Locate the cell with the specified text and output its [x, y] center coordinate. 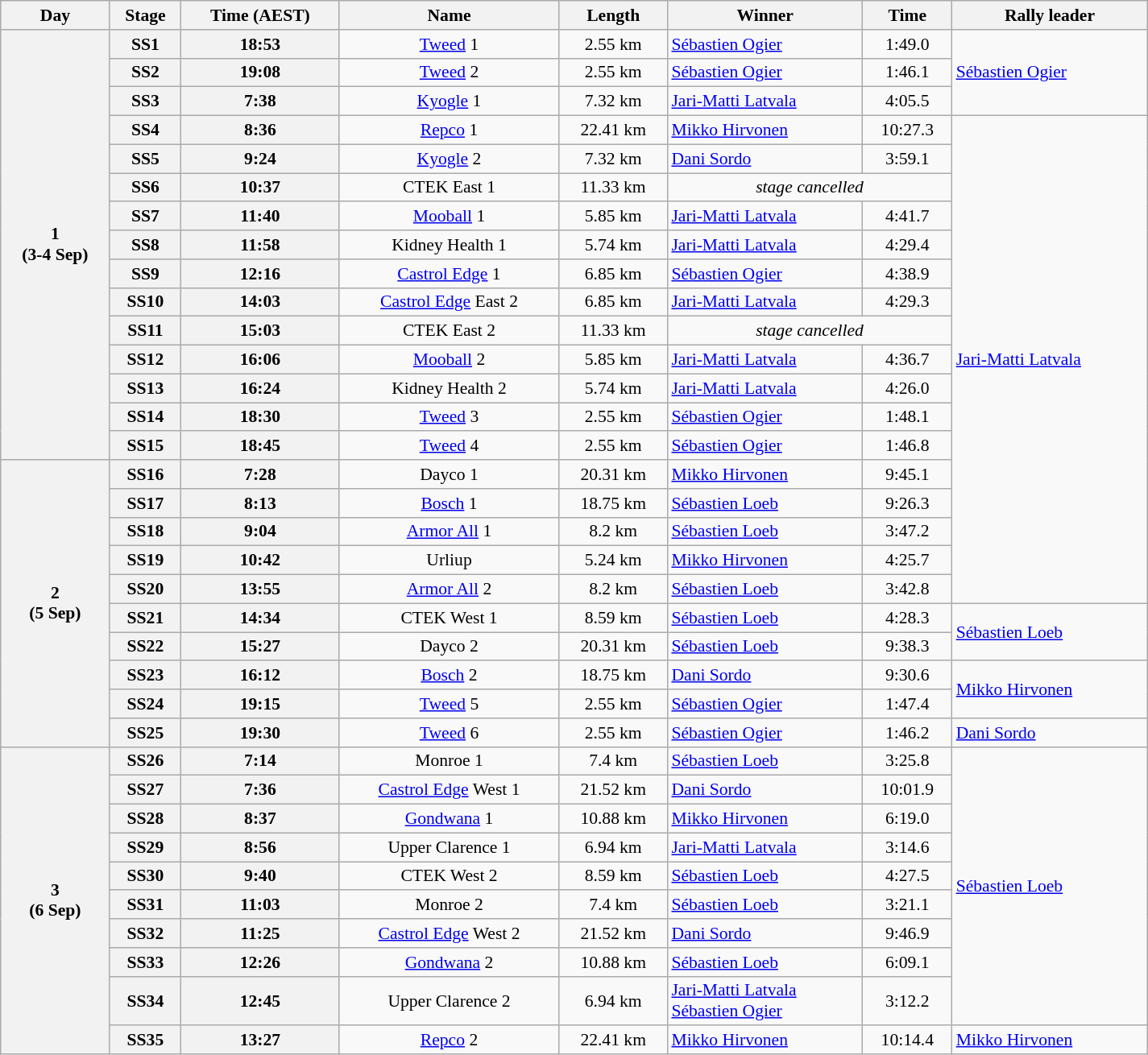
1:48.1 [907, 417]
Tweed 4 [450, 446]
Day [55, 15]
16:12 [260, 676]
4:25.7 [907, 561]
4:27.5 [907, 876]
Rally leader [1051, 15]
Castrol Edge West 1 [450, 790]
7:28 [260, 474]
12:26 [260, 962]
SS13 [145, 388]
10:01.9 [907, 790]
Dayco 2 [450, 647]
7:38 [260, 101]
Name [450, 15]
4:41.7 [907, 217]
Repco 1 [450, 130]
15:27 [260, 647]
4:26.0 [907, 388]
Bosch 2 [450, 676]
9:24 [260, 159]
Mooball 2 [450, 360]
SS30 [145, 876]
Jari-Matti Latvala Sébastien Ogier [765, 1000]
3(6 Sep) [55, 900]
SS23 [145, 676]
Dayco 1 [450, 474]
SS14 [145, 417]
Stage [145, 15]
4:36.7 [907, 360]
SS25 [145, 733]
Time (AEST) [260, 15]
9:04 [260, 532]
SS35 [145, 1041]
Mooball 1 [450, 217]
CTEK West 1 [450, 618]
11:58 [260, 245]
SS1 [145, 44]
9:26.3 [907, 503]
5.24 km [613, 561]
1:47.4 [907, 704]
9:40 [260, 876]
4:29.4 [907, 245]
12:16 [260, 274]
SS20 [145, 590]
Upper Clarence 1 [450, 847]
SS27 [145, 790]
1:46.8 [907, 446]
8:13 [260, 503]
Tweed 3 [450, 417]
19:08 [260, 72]
SS26 [145, 761]
SS33 [145, 962]
Kyogle 2 [450, 159]
19:30 [260, 733]
14:03 [260, 302]
7:14 [260, 761]
Tweed 5 [450, 704]
SS8 [145, 245]
3:12.2 [907, 1000]
10:42 [260, 561]
Castrol Edge East 2 [450, 302]
8:37 [260, 819]
Kyogle 1 [450, 101]
SS32 [145, 933]
CTEK East 1 [450, 188]
Time [907, 15]
Kidney Health 2 [450, 388]
Kidney Health 1 [450, 245]
CTEK West 2 [450, 876]
Bosch 1 [450, 503]
SS24 [145, 704]
18:45 [260, 446]
1:46.2 [907, 733]
SS21 [145, 618]
Armor All 1 [450, 532]
Tweed 1 [450, 44]
SS15 [145, 446]
Monroe 1 [450, 761]
3:14.6 [907, 847]
SS34 [145, 1000]
8:56 [260, 847]
Armor All 2 [450, 590]
Winner [765, 15]
Monroe 2 [450, 905]
1(3-4 Sep) [55, 245]
SS5 [145, 159]
11:03 [260, 905]
6:09.1 [907, 962]
SS12 [145, 360]
Gondwana 2 [450, 962]
13:27 [260, 1041]
3:21.1 [907, 905]
10:37 [260, 188]
16:06 [260, 360]
SS10 [145, 302]
15:03 [260, 331]
Length [613, 15]
16:24 [260, 388]
12:45 [260, 1000]
3:59.1 [907, 159]
4:05.5 [907, 101]
Upper Clarence 2 [450, 1000]
CTEK East 2 [450, 331]
Gondwana 1 [450, 819]
10:14.4 [907, 1041]
13:55 [260, 590]
11:25 [260, 933]
7:36 [260, 790]
SS18 [145, 532]
SS4 [145, 130]
3:42.8 [907, 590]
4:28.3 [907, 618]
SS17 [145, 503]
9:30.6 [907, 676]
SS2 [145, 72]
9:38.3 [907, 647]
SS16 [145, 474]
SS3 [145, 101]
SS11 [145, 331]
19:15 [260, 704]
Castrol Edge West 2 [450, 933]
SS7 [145, 217]
3:47.2 [907, 532]
SS31 [145, 905]
Tweed 6 [450, 733]
Urliup [450, 561]
10:27.3 [907, 130]
1:49.0 [907, 44]
4:38.9 [907, 274]
6:19.0 [907, 819]
3:25.8 [907, 761]
Repco 2 [450, 1041]
Tweed 2 [450, 72]
SS28 [145, 819]
1:46.1 [907, 72]
4:29.3 [907, 302]
18:53 [260, 44]
2(5 Sep) [55, 603]
SS6 [145, 188]
Castrol Edge 1 [450, 274]
9:46.9 [907, 933]
9:45.1 [907, 474]
11:40 [260, 217]
14:34 [260, 618]
SS19 [145, 561]
SS22 [145, 647]
18:30 [260, 417]
SS9 [145, 274]
SS29 [145, 847]
8:36 [260, 130]
